Identify which cell holds the provided text, then report its (x, y) central coordinate. 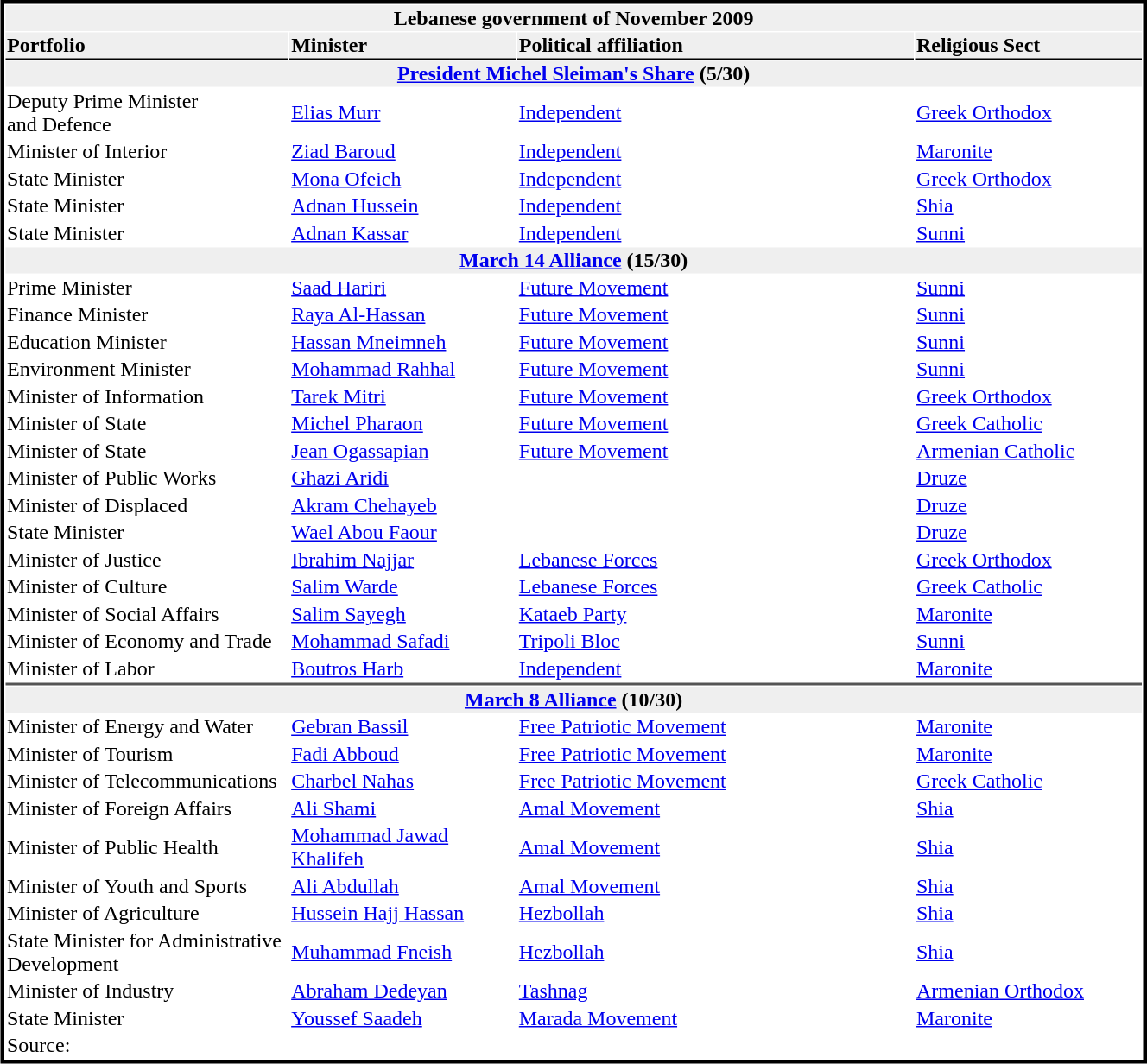
Minister of Energy and Water (147, 726)
Minister of Interior (147, 151)
Minister of Youth and Sports (147, 886)
Tashnag (715, 991)
Prime Minister (147, 288)
Boutros Harb (403, 668)
Minister of Social Affairs (147, 614)
March 14 Alliance (15/30) (573, 260)
Saad Hariri (403, 288)
Ali Shami (403, 808)
Mona Ofeich (403, 179)
Mohammad Rahhal (403, 369)
Minister of Tourism (147, 754)
Mohammad Jawad Khalifeh (403, 846)
Ibrahim Najjar (403, 560)
Minister of Agriculture (147, 913)
Ali Abdullah (403, 886)
Ghazi Aridi (403, 478)
Muhammad Fneish (403, 952)
Gebran Bassil (403, 726)
Raya Al-Hassan (403, 315)
Minister (403, 47)
Minister of Culture (147, 586)
Finance Minister (147, 315)
Minister of Foreign Affairs (147, 808)
Wael Abou Faour (403, 533)
President Michel Sleiman's Share (5/30) (573, 73)
Political affiliation (715, 47)
Fadi Abboud (403, 754)
Minister of Information (147, 396)
Portfolio (147, 47)
Minister of Telecommunications (147, 782)
Environment Minister (147, 369)
Source: (459, 1046)
Minister of Labor (147, 668)
Youssef Saadeh (403, 1018)
Jean Ogassapian (403, 451)
Deputy Prime Minister and Defence (147, 112)
Minister of Industry (147, 991)
Hussein Hajj Hassan (403, 913)
Tarek Mitri (403, 396)
Kataeb Party (715, 614)
Hassan Mneimneh (403, 342)
Marada Movement (715, 1018)
Armenian Orthodox (1029, 991)
Minister of Justice (147, 560)
March 8 Alliance (10/30) (573, 700)
Adnan Kassar (403, 233)
Lebanese government of November 2009 (573, 18)
Minister of Economy and Trade (147, 642)
Charbel Nahas (403, 782)
Minister of Displaced (147, 505)
Michel Pharaon (403, 424)
Mohammad Safadi (403, 642)
Adnan Hussein (403, 206)
Religious Sect (1029, 47)
Abraham Dedeyan (403, 991)
Tripoli Bloc (715, 642)
Salim Sayegh (403, 614)
Minister of Public Health (147, 846)
Armenian Catholic (1029, 451)
Salim Warde (403, 586)
State Minister for Administrative Development (147, 952)
Education Minister (147, 342)
Minister of Public Works (147, 478)
Elias Murr (403, 112)
Akram Chehayeb (403, 505)
Ziad Baroud (403, 151)
